Identify which cell holds the provided text, then report its (X, Y) central coordinate. 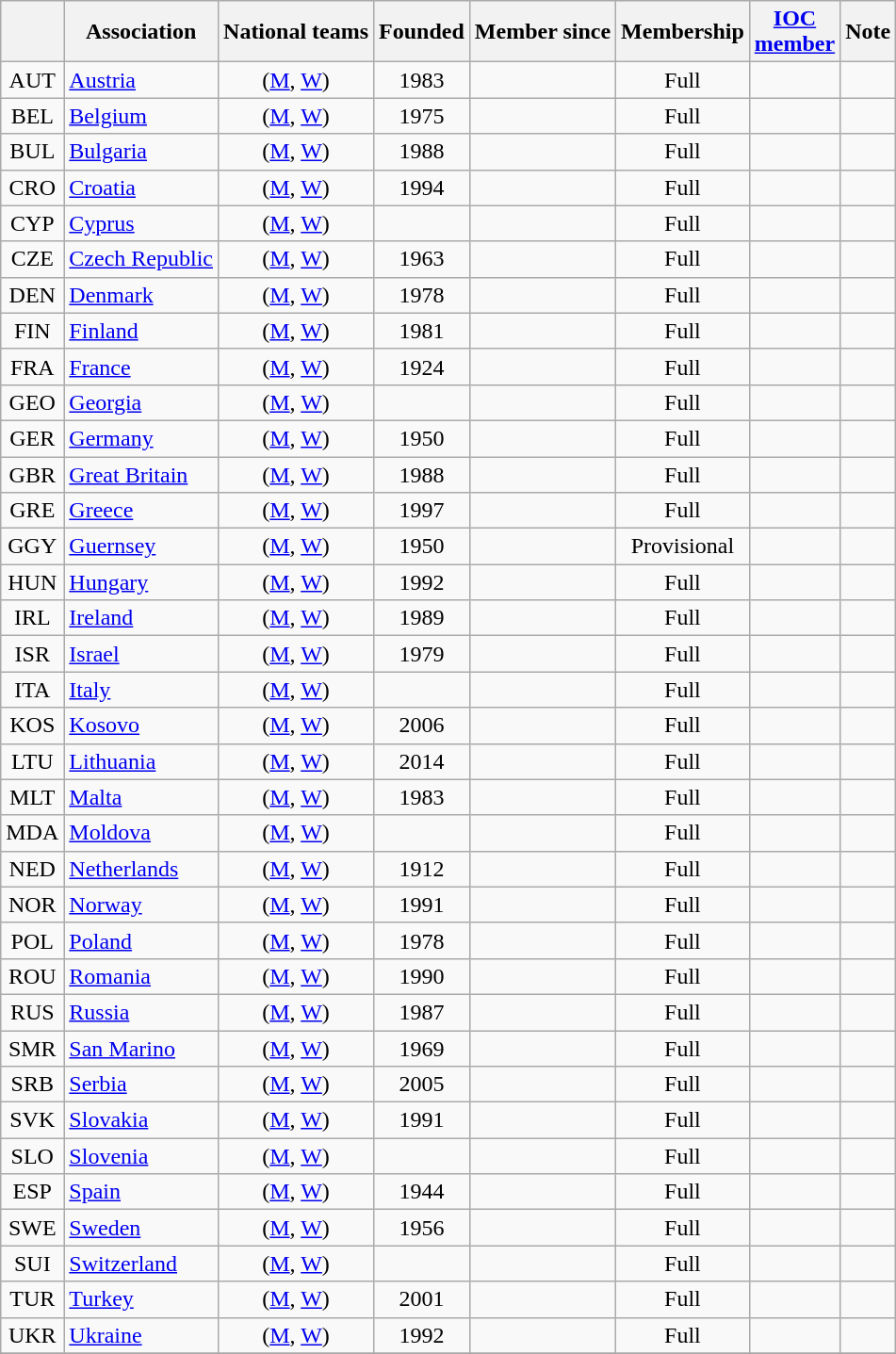
TUR (32, 1299)
Spain (141, 1192)
1981 (422, 331)
1912 (422, 869)
GEO (32, 402)
Ukraine (141, 1335)
Georgia (141, 402)
Sweden (141, 1228)
Hungary (141, 582)
Poland (141, 940)
Italy (141, 690)
UKR (32, 1335)
MDA (32, 833)
Romania (141, 976)
Kosovo (141, 726)
IOC member (794, 32)
Member since (543, 32)
SWE (32, 1228)
2001 (422, 1299)
Malta (141, 797)
SLO (32, 1156)
ITA (32, 690)
Austria (141, 80)
Founded (422, 32)
1944 (422, 1192)
1963 (422, 259)
Lithuania (141, 761)
Provisional (683, 546)
Ireland (141, 618)
Bulgaria (141, 152)
SMR (32, 1049)
1994 (422, 188)
San Marino (141, 1049)
1975 (422, 116)
Switzerland (141, 1264)
Moldova (141, 833)
BEL (32, 116)
Slovenia (141, 1156)
1979 (422, 654)
1924 (422, 367)
CRO (32, 188)
Czech Republic (141, 259)
AUT (32, 80)
Finland (141, 331)
SRB (32, 1085)
GBR (32, 474)
2014 (422, 761)
1969 (422, 1049)
1997 (422, 511)
Netherlands (141, 869)
Belgium (141, 116)
FRA (32, 367)
ISR (32, 654)
Norway (141, 905)
Croatia (141, 188)
Note (869, 32)
France (141, 367)
FIN (32, 331)
1989 (422, 618)
1990 (422, 976)
Serbia (141, 1085)
IRL (32, 618)
RUS (32, 1012)
1956 (422, 1228)
SVK (32, 1120)
CZE (32, 259)
Israel (141, 654)
National teams (296, 32)
DEN (32, 295)
Guernsey (141, 546)
GER (32, 438)
Association (141, 32)
ESP (32, 1192)
LTU (32, 761)
ROU (32, 976)
2005 (422, 1085)
BUL (32, 152)
Russia (141, 1012)
CYP (32, 223)
GRE (32, 511)
Slovakia (141, 1120)
2006 (422, 726)
NED (32, 869)
Germany (141, 438)
Great Britain (141, 474)
SUI (32, 1264)
POL (32, 940)
Greece (141, 511)
Turkey (141, 1299)
Cyprus (141, 223)
NOR (32, 905)
MLT (32, 797)
1987 (422, 1012)
Denmark (141, 295)
KOS (32, 726)
HUN (32, 582)
Membership (683, 32)
GGY (32, 546)
